Extract the [X, Y] coordinate from the center of the cell holding the provided text.  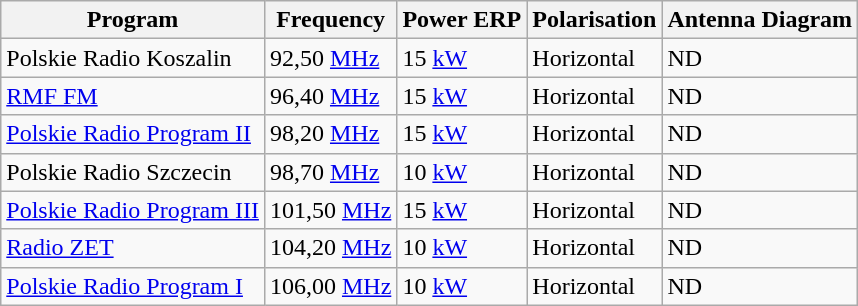
Program [133, 20]
Polskie Radio Koszalin [133, 58]
106,00 MHz [330, 286]
Power ERP [462, 20]
Antenna Diagram [760, 20]
96,40 MHz [330, 96]
Polskie Radio Program III [133, 210]
Polskie Radio Szczecin [133, 172]
Radio ZET [133, 248]
104,20 MHz [330, 248]
98,70 MHz [330, 172]
92,50 MHz [330, 58]
Polskie Radio Program I [133, 286]
101,50 MHz [330, 210]
98,20 MHz [330, 134]
Polarisation [594, 20]
Polskie Radio Program II [133, 134]
Frequency [330, 20]
RMF FM [133, 96]
